Pinpoint the cell where the given text exists, returning its (x, y) midpoint coordinate. 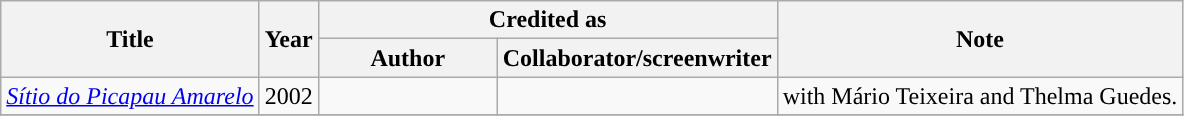
Year (288, 39)
Credited as (548, 20)
Collaborator/screenwriter (637, 58)
Note (980, 39)
Title (130, 39)
Sítio do Picapau Amarelo (130, 96)
Author (408, 58)
2002 (288, 96)
with Mário Teixeira and Thelma Guedes. (980, 96)
